Locate the cell with the specified text and output its [x, y] center coordinate. 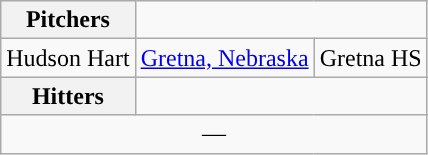
Gretna HS [370, 58]
Hitters [68, 96]
Gretna, Nebraska [224, 58]
Pitchers [68, 20]
— [214, 134]
Hudson Hart [68, 58]
